Detect which cell encompasses the target text, then output its (x, y) center coordinate. 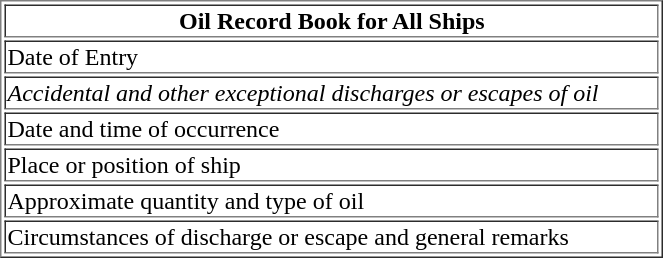
Place or position of ship (332, 164)
Date and time of occurrence (332, 128)
Accidental and other exceptional discharges or escapes of oil (332, 92)
Oil Record Book for All Ships (332, 20)
Approximate quantity and type of oil (332, 200)
Date of Entry (332, 56)
Circumstances of discharge or escape and general remarks (332, 236)
